Return [x, y] of the center of cell containing provided text 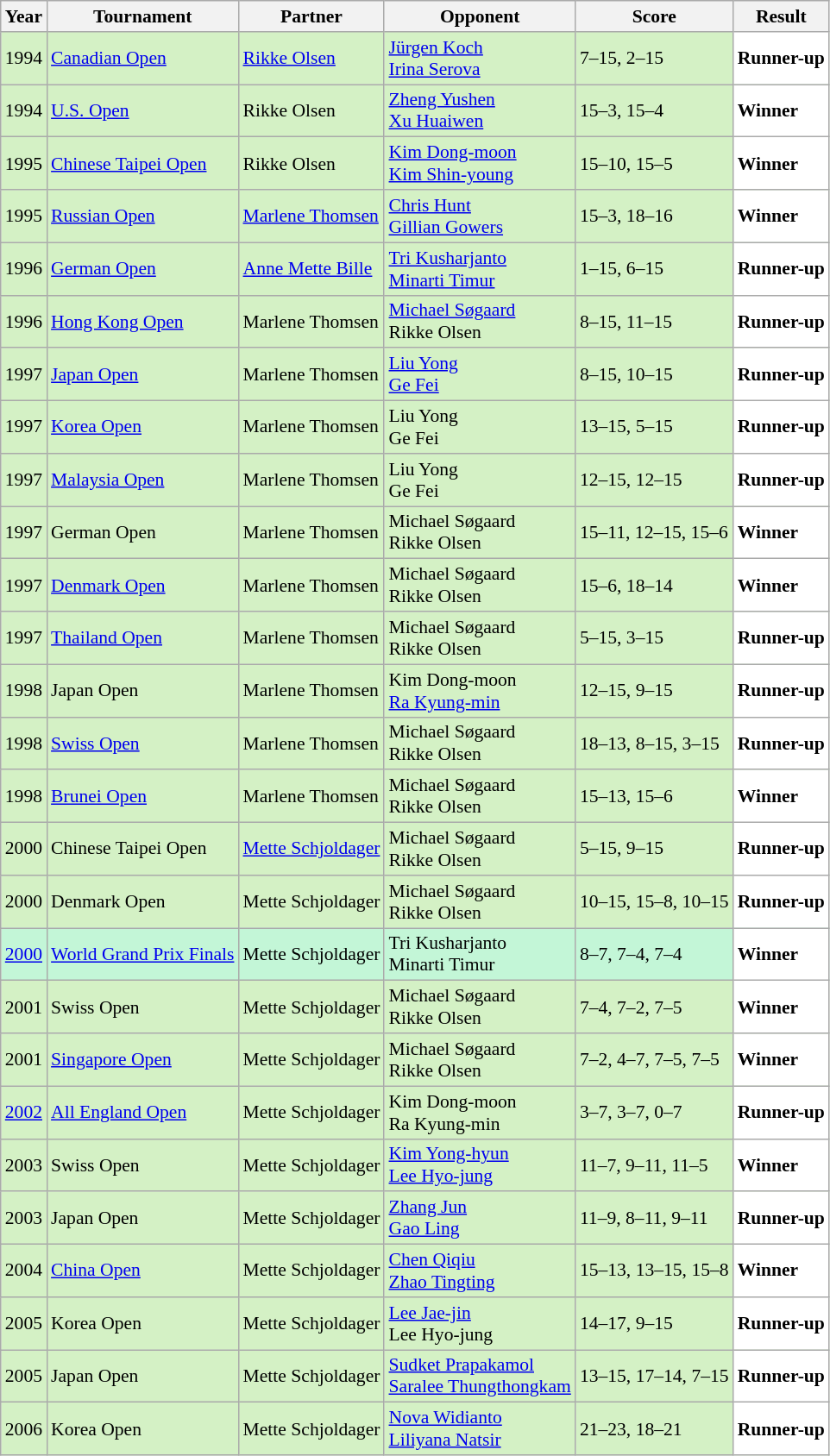
15–3, 15–4 [654, 110]
Result [782, 16]
10–15, 15–8, 10–15 [654, 902]
8–7, 7–4, 7–4 [654, 954]
Anne Mette Bille [311, 269]
7–15, 2–15 [654, 59]
15–3, 18–16 [654, 216]
Kim Yong-hyun Lee Hyo-jung [480, 1164]
Chris Hunt Gillian Gowers [480, 216]
15–6, 18–14 [654, 585]
Hong Kong Open [142, 321]
2004 [24, 1271]
13–15, 17–14, 7–15 [654, 1377]
All England Open [142, 1113]
15–13, 13–15, 15–8 [654, 1271]
5–15, 3–15 [654, 638]
Tournament [142, 16]
Canadian Open [142, 59]
2002 [24, 1113]
Year [24, 16]
2006 [24, 1428]
14–17, 9–15 [654, 1323]
Nova Widianto Liliyana Natsir [480, 1428]
World Grand Prix Finals [142, 954]
Kim Dong-moon Kim Shin-young [480, 164]
15–13, 15–6 [654, 797]
8–15, 11–15 [654, 321]
13–15, 5–15 [654, 428]
Brunei Open [142, 797]
7–4, 7–2, 7–5 [654, 1007]
China Open [142, 1271]
Sudket Prapakamol Saralee Thungthongkam [480, 1377]
Singapore Open [142, 1059]
8–15, 10–15 [654, 374]
11–7, 9–11, 11–5 [654, 1164]
5–15, 9–15 [654, 849]
Russian Open [142, 216]
21–23, 18–21 [654, 1428]
12–15, 9–15 [654, 690]
11–9, 8–11, 9–11 [654, 1218]
Zheng Yushen Xu Huaiwen [480, 110]
18–13, 8–15, 3–15 [654, 744]
Malaysia Open [142, 480]
15–10, 15–5 [654, 164]
15–11, 12–15, 15–6 [654, 533]
7–2, 4–7, 7–5, 7–5 [654, 1059]
Score [654, 16]
Partner [311, 16]
3–7, 3–7, 0–7 [654, 1113]
Opponent [480, 16]
Chen Qiqiu Zhao Tingting [480, 1271]
Jürgen Koch Irina Serova [480, 59]
U.S. Open [142, 110]
12–15, 12–15 [654, 480]
Zhang Jun Gao Ling [480, 1218]
1–15, 6–15 [654, 269]
Thailand Open [142, 638]
Lee Jae-jin Lee Hyo-jung [480, 1323]
